Provide the (X, Y) coordinate of the cell's center where the given text is located.  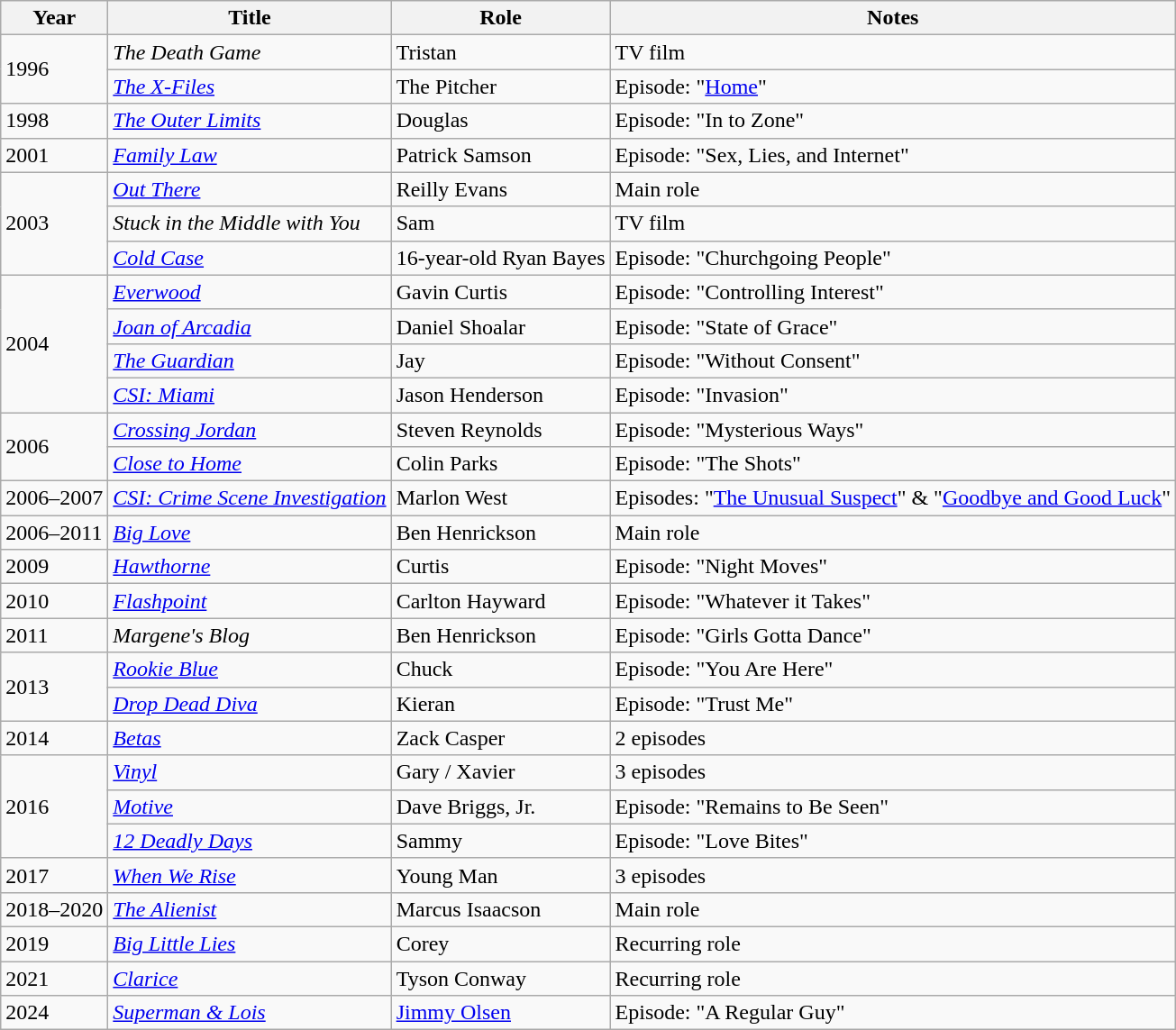
2004 (54, 343)
2006–2007 (54, 498)
Margene's Blog (250, 635)
2021 (54, 978)
Episode: "Churchgoing People" (893, 258)
Joan of Arcadia (250, 326)
2009 (54, 567)
Episode: "Trust Me" (893, 704)
Jason Henderson (501, 395)
2010 (54, 601)
Vinyl (250, 772)
Big Love (250, 533)
Reilly Evans (501, 189)
2 episodes (893, 738)
Episode: "Invasion" (893, 395)
Corey (501, 943)
Title (250, 18)
2011 (54, 635)
Kieran (501, 704)
Stuck in the Middle with You (250, 223)
Daniel Shoalar (501, 326)
Big Little Lies (250, 943)
Jay (501, 360)
Betas (250, 738)
Hawthorne (250, 567)
Episode: "In to Zone" (893, 121)
Episode: "Whatever it Takes" (893, 601)
Flashpoint (250, 601)
Clarice (250, 978)
Patrick Samson (501, 155)
Douglas (501, 121)
Tristan (501, 52)
2024 (54, 1013)
Episode: "Sex, Lies, and Internet" (893, 155)
2019 (54, 943)
Tyson Conway (501, 978)
Episode: "State of Grace" (893, 326)
Superman & Lois (250, 1013)
Episode: "Remains to Be Seen" (893, 807)
Crossing Jordan (250, 430)
2017 (54, 875)
Role (501, 18)
Family Law (250, 155)
1996 (54, 69)
Steven Reynolds (501, 430)
The Guardian (250, 360)
The Alienist (250, 909)
Gary / Xavier (501, 772)
Motive (250, 807)
The Outer Limits (250, 121)
16-year-old Ryan Bayes (501, 258)
Chuck (501, 670)
12 Deadly Days (250, 841)
2016 (54, 807)
When We Rise (250, 875)
CSI: Miami (250, 395)
2001 (54, 155)
Episode: "Without Consent" (893, 360)
Episode: "Love Bites" (893, 841)
2006 (54, 447)
CSI: Crime Scene Investigation (250, 498)
Everwood (250, 292)
Curtis (501, 567)
Jimmy Olsen (501, 1013)
Episodes: "The Unusual Suspect" & "Goodbye and Good Luck" (893, 498)
Notes (893, 18)
Carlton Hayward (501, 601)
Marlon West (501, 498)
2013 (54, 687)
Sammy (501, 841)
Dave Briggs, Jr. (501, 807)
Drop Dead Diva (250, 704)
Close to Home (250, 464)
Rookie Blue (250, 670)
Episode: "Home" (893, 87)
Episode: "You Are Here" (893, 670)
Year (54, 18)
2014 (54, 738)
Episode: "The Shots" (893, 464)
Zack Casper (501, 738)
Colin Parks (501, 464)
Episode: "Girls Gotta Dance" (893, 635)
2003 (54, 223)
Cold Case (250, 258)
Episode: "A Regular Guy" (893, 1013)
2006–2011 (54, 533)
Gavin Curtis (501, 292)
1998 (54, 121)
The X-Files (250, 87)
Out There (250, 189)
Marcus Isaacson (501, 909)
The Pitcher (501, 87)
The Death Game (250, 52)
Episode: "Mysterious Ways" (893, 430)
Young Man (501, 875)
Episode: "Controlling Interest" (893, 292)
2018–2020 (54, 909)
Episode: "Night Moves" (893, 567)
Sam (501, 223)
